Detect which cell encompasses the target text, then output its (X, Y) center coordinate. 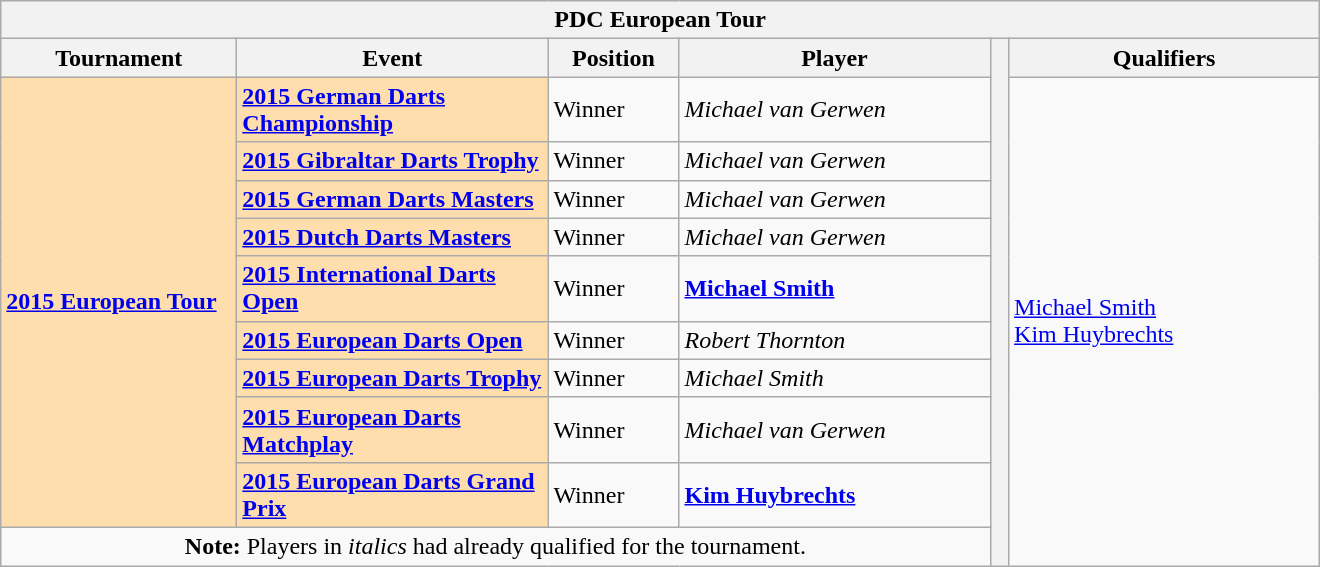
Robert Thornton (834, 340)
2015 European Darts Grand Prix (392, 494)
Michael Smith Kim Huybrechts (1164, 322)
Event (392, 58)
Player (834, 58)
Kim Huybrechts (834, 494)
Qualifiers (1164, 58)
2015 German Darts Championship (392, 110)
2015 International Darts Open (392, 288)
Tournament (119, 58)
Position (614, 58)
2015 European Darts Open (392, 340)
2015 Dutch Darts Masters (392, 237)
2015 European Tour (119, 302)
2015 European Darts Trophy (392, 378)
2015 European Darts Matchplay (392, 430)
Note: Players in italics had already qualified for the tournament. (496, 546)
2015 German Darts Masters (392, 199)
2015 Gibraltar Darts Trophy (392, 161)
PDC European Tour (660, 20)
